Return (x, y) of the center of cell containing provided text 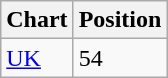
Chart (37, 20)
Position (120, 20)
UK (37, 58)
54 (120, 58)
